Output the (X, Y) coordinate of the center of the cell containing the given text.  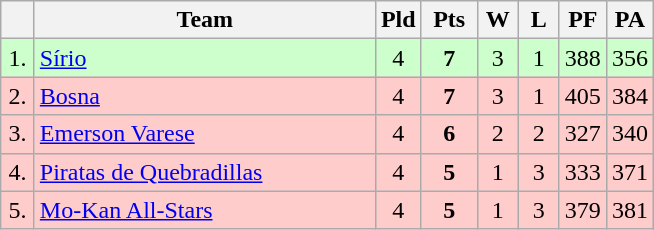
Pld (398, 20)
384 (630, 96)
L (538, 20)
Bosna (204, 96)
Pts (449, 20)
333 (582, 172)
Piratas de Quebradillas (204, 172)
340 (630, 134)
381 (630, 210)
Mo-Kan All-Stars (204, 210)
6 (449, 134)
Sírio (204, 58)
W (498, 20)
4. (18, 172)
Team (204, 20)
388 (582, 58)
PF (582, 20)
379 (582, 210)
356 (630, 58)
3. (18, 134)
1. (18, 58)
2. (18, 96)
Emerson Varese (204, 134)
405 (582, 96)
5. (18, 210)
PA (630, 20)
371 (630, 172)
327 (582, 134)
